Search for the cell housing the specified text and yield its (X, Y) center coordinate. 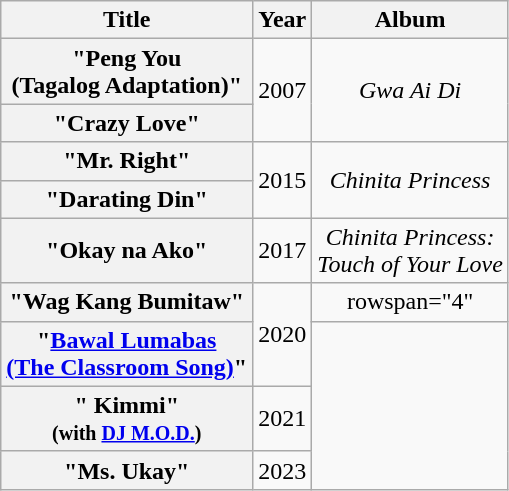
"Wag Kang Bumitaw" (127, 302)
"Darating Din" (127, 199)
2021 (282, 418)
" Kimmi"(with DJ M.O.D.) (127, 418)
"Peng You(Tagalog Adaptation)" (127, 72)
"Ms. Ukay" (127, 470)
2017 (282, 250)
2023 (282, 470)
2007 (282, 90)
"Crazy Love" (127, 123)
Title (127, 20)
Gwa Ai Di (410, 90)
Chinita Princess:Touch of Your Love (410, 250)
"Mr. Right" (127, 161)
"Okay na Ako" (127, 250)
Album (410, 20)
Chinita Princess (410, 180)
2015 (282, 180)
Year (282, 20)
2020 (282, 334)
"Bawal Lumabas(The Classroom Song)" (127, 354)
rowspan="4" (410, 302)
